Search for the cell housing the specified text and yield its (X, Y) center coordinate. 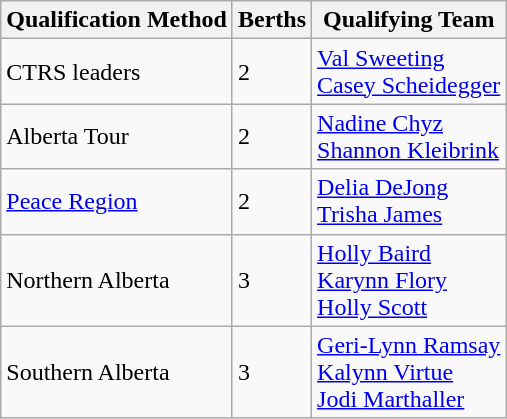
Nadine Chyz Shannon Kleibrink (409, 136)
Delia DeJong Trisha James (409, 202)
Peace Region (117, 202)
Holly Baird Karynn Flory Holly Scott (409, 280)
Qualifying Team (409, 20)
Val Sweeting Casey Scheidegger (409, 72)
CTRS leaders (117, 72)
Qualification Method (117, 20)
Geri-Lynn Ramsay Kalynn Virtue Jodi Marthaller (409, 372)
Alberta Tour (117, 136)
Berths (272, 20)
Northern Alberta (117, 280)
Southern Alberta (117, 372)
